Find where the given text appears and provide that cell's center as [X, Y] coordinate. 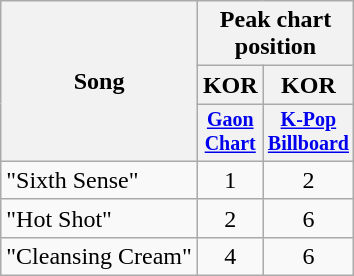
"Hot Shot" [100, 218]
1 [230, 180]
Song [100, 82]
"Cleansing Cream" [100, 256]
"Sixth Sense" [100, 180]
K-PopBillboard [308, 132]
Peak chart position [275, 34]
4 [230, 256]
Gaon Chart [230, 132]
